Return (x, y) of the center of cell containing provided text 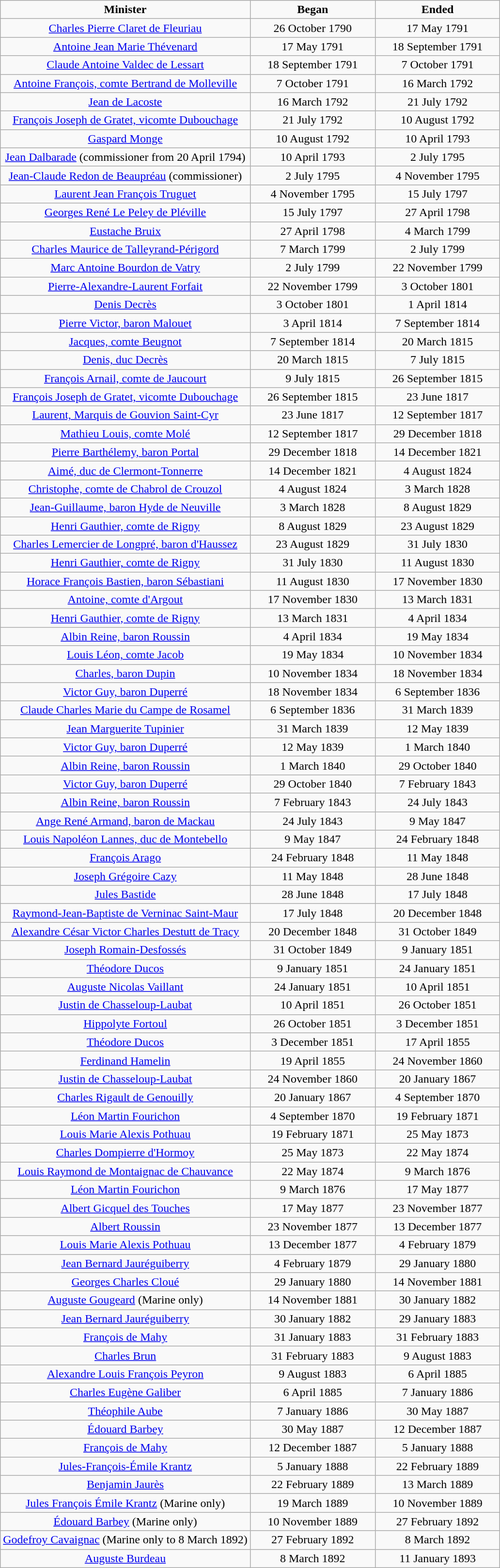
Benjamin Jaurès (125, 1485)
Minister (125, 10)
17 April 1855 (437, 1042)
19 April 1855 (312, 1060)
Ange René Armand, baron de Mackau (125, 821)
Jules François Émile Krantz (Marine only) (125, 1503)
Louis Napoléon Lannes, duc de Montebello (125, 839)
Charles Lemercier de Longpré, baron d'Haussez (125, 544)
Joseph Romain-Desfossés (125, 950)
29 January 1883 (437, 1319)
Denis Decrès (125, 305)
François Arago (125, 858)
Claude Antoine Valdec de Lessart (125, 65)
Claude Charles Marie du Campe de Rosamel (125, 710)
Édouard Barbey (125, 1429)
Charles Maurice de Talleyrand-Périgord (125, 249)
Aimé, duc de Clermont-Tonnerre (125, 470)
Antoine Jean Marie Thévenard (125, 47)
7 July 1815 (437, 360)
Charles Brun (125, 1355)
Georges Charles Cloué (125, 1282)
9 July 1815 (312, 378)
Ferdinand Hamelin (125, 1060)
Charles Dompierre d'Hormoy (125, 1153)
Hippolyte Fortoul (125, 1024)
Louis Léon, comte Jacob (125, 655)
7 March 1799 (312, 249)
3 April 1814 (312, 323)
Alexandre Louis François Peyron (125, 1374)
Jean-Claude Redon de Beaupréau (commissioner) (125, 175)
Auguste Gougeard (Marine only) (125, 1300)
Albert Roussin (125, 1226)
Denis, duc Decrès (125, 360)
1 April 1814 (437, 305)
Laurent Jean François Truguet (125, 194)
Raymond-Jean-Baptiste de Verninac Saint-Maur (125, 913)
Horace François Bastien, baron Sébastiani (125, 581)
Gaspard Monge (125, 139)
Jean-Guillaume, baron Hyde de Neuville (125, 507)
Albert Gicquel des Touches (125, 1208)
Ended (437, 10)
Louis Raymond de Montaignac de Chauvance (125, 1171)
Eustache Bruix (125, 231)
Charles, baron Dupin (125, 673)
19 March 1889 (312, 1503)
Pierre-Alexandre-Laurent Forfait (125, 286)
Marc Antoine Bourdon de Vatry (125, 268)
Auguste Burdeau (125, 1558)
François Arnail, comte de Jaucourt (125, 378)
Antoine François, comte Bertrand de Molleville (125, 83)
Édouard Barbey (Marine only) (125, 1521)
13 March 1889 (437, 1485)
Jules-François-Émile Krantz (125, 1466)
Charles Eugène Galiber (125, 1392)
26 October 1790 (312, 28)
Joseph Grégoire Cazy (125, 876)
Jules Bastide (125, 895)
Georges René Le Peley de Pléville (125, 212)
Théophile Aube (125, 1411)
Jacques, comte Beugnot (125, 342)
Jean Dalbarade (commissioner from 20 April 1794) (125, 157)
Charles Rigault de Genouilly (125, 1097)
Laurent, Marquis de Gouvion Saint-Cyr (125, 415)
Godefroy Cavaignac (Marine only to 8 March 1892) (125, 1540)
Alexandre César Victor Charles Destutt de Tracy (125, 931)
Pierre Victor, baron Malouet (125, 323)
Jean Marguerite Tupinier (125, 729)
Pierre Barthélemy, baron Portal (125, 452)
Jean de Lacoste (125, 102)
Antoine, comte d'Argout (125, 600)
31 January 1883 (312, 1337)
Christophe, comte de Chabrol de Crouzol (125, 489)
11 January 1893 (437, 1558)
4 March 1799 (437, 231)
Mathieu Louis, comte Molé (125, 434)
Charles Pierre Claret de Fleuriau (125, 28)
Began (312, 10)
Auguste Nicolas Vaillant (125, 987)
